Pinpoint the cell where the given text exists, returning its [x, y] midpoint coordinate. 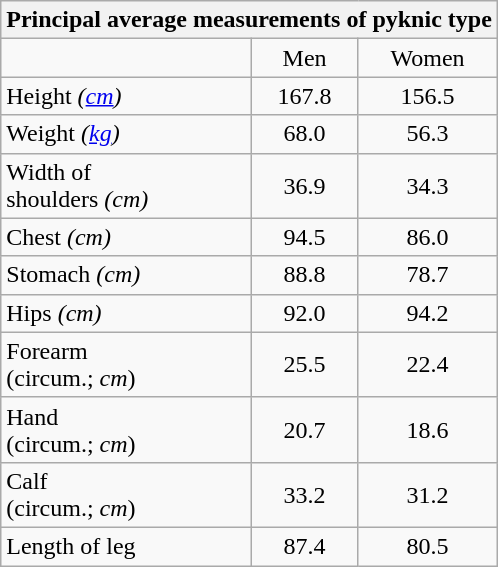
Chest (cm) [126, 237]
18.6 [428, 430]
Calf(circum.; cm) [126, 494]
Forearm(circum.; cm) [126, 364]
56.3 [428, 134]
34.3 [428, 186]
88.8 [304, 275]
167.8 [304, 96]
Hips (cm) [126, 313]
Weight (kg) [126, 134]
31.2 [428, 494]
Length of leg [126, 546]
68.0 [304, 134]
25.5 [304, 364]
Width ofshoulders (cm) [126, 186]
Hand(circum.; cm) [126, 430]
Men [304, 58]
80.5 [428, 546]
36.9 [304, 186]
Stomach (cm) [126, 275]
78.7 [428, 275]
22.4 [428, 364]
86.0 [428, 237]
94.2 [428, 313]
Principal average measurements of pyknic type [250, 20]
33.2 [304, 494]
156.5 [428, 96]
Height (cm) [126, 96]
20.7 [304, 430]
Women [428, 58]
94.5 [304, 237]
87.4 [304, 546]
92.0 [304, 313]
